Return the (x, y) coordinate for the center point of the cell that contains the specified text.  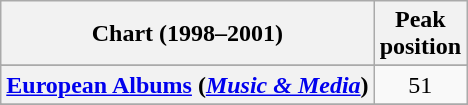
51 (420, 85)
Peakposition (420, 34)
Chart (1998–2001) (188, 34)
European Albums (Music & Media) (188, 85)
